Return (X, Y) of the center of cell containing provided text 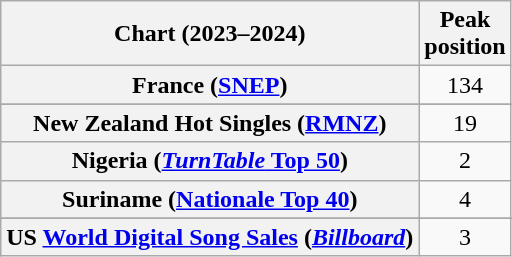
Peakposition (465, 34)
Suriname (Nationale Top 40) (210, 199)
New Zealand Hot Singles (RMNZ) (210, 123)
2 (465, 161)
Chart (2023–2024) (210, 34)
France (SNEP) (210, 85)
134 (465, 85)
4 (465, 199)
19 (465, 123)
Nigeria (TurnTable Top 50) (210, 161)
US World Digital Song Sales (Billboard) (210, 237)
3 (465, 237)
